Locate the cell with the specified text and output its (X, Y) center coordinate. 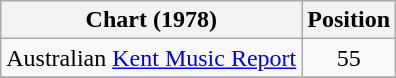
55 (349, 58)
Australian Kent Music Report (152, 58)
Chart (1978) (152, 20)
Position (349, 20)
